Return the [x, y] coordinate for the center point of the cell that contains the specified text.  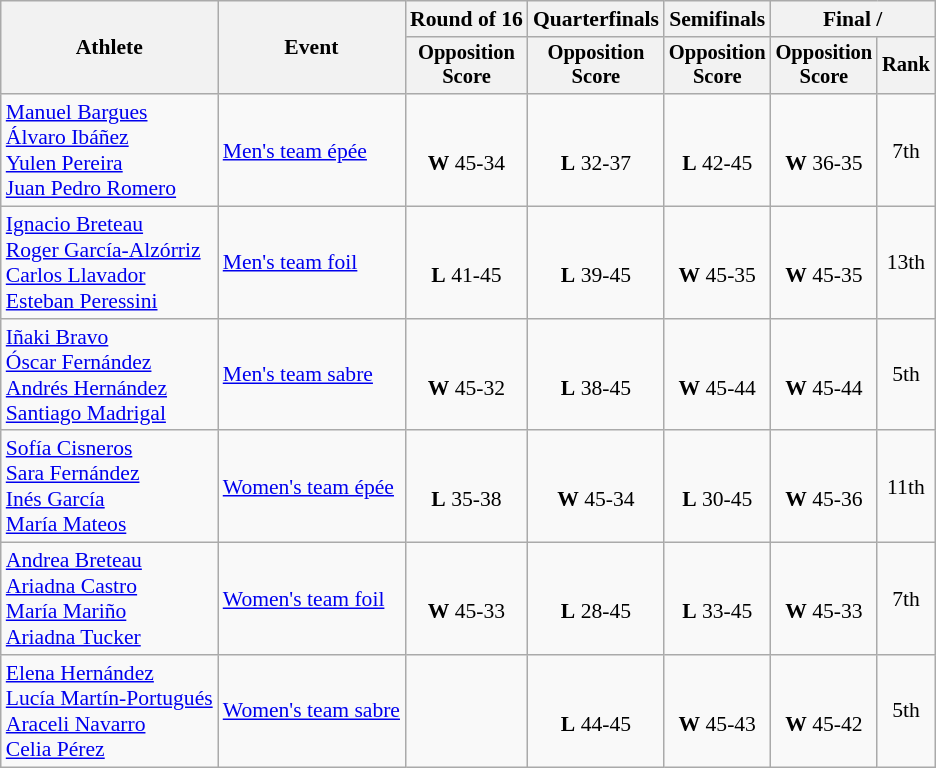
L 39-45 [596, 263]
Elena HernándezLucía Martín-PortuguésAraceli NavarroCelia Pérez [110, 711]
L 30-45 [718, 487]
W 45-32 [466, 375]
13th [906, 263]
W 36-35 [824, 150]
Ignacio BreteauRoger García-AlzórrizCarlos LlavadorEsteban Peressini [110, 263]
Manuel BarguesÁlvaro IbáñezYulen PereiraJuan Pedro Romero [110, 150]
Semifinals [718, 19]
L 38-45 [596, 375]
Athlete [110, 48]
Men's team foil [312, 263]
Iñaki BravoÓscar FernándezAndrés HernándezSantiago Madrigal [110, 375]
L 33-45 [718, 599]
11th [906, 487]
Andrea BreteauAriadna CastroMaría MariñoAriadna Tucker [110, 599]
Men's team sabre [312, 375]
Men's team épée [312, 150]
W 45-42 [824, 711]
L 42-45 [718, 150]
L 41-45 [466, 263]
L 35-38 [466, 487]
Women's team foil [312, 599]
Rank [906, 66]
Round of 16 [466, 19]
Sofía CisnerosSara FernándezInés GarcíaMaría Mateos [110, 487]
L 44-45 [596, 711]
Quarterfinals [596, 19]
W 45-36 [824, 487]
L 32-37 [596, 150]
W 45-43 [718, 711]
Final / [853, 19]
Women's team épée [312, 487]
L 28-45 [596, 599]
Women's team sabre [312, 711]
Event [312, 48]
